Scan for the cell matching the given text and deliver its (X, Y) coordinate at center. 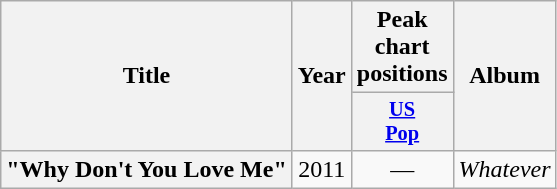
— (402, 169)
"Why Don't You Love Me" (146, 169)
Peak chart positions (402, 47)
USPop (402, 122)
Whatever (504, 169)
Year (322, 76)
Album (504, 76)
2011 (322, 169)
Title (146, 76)
